Return (X, Y) of the center of cell containing provided text 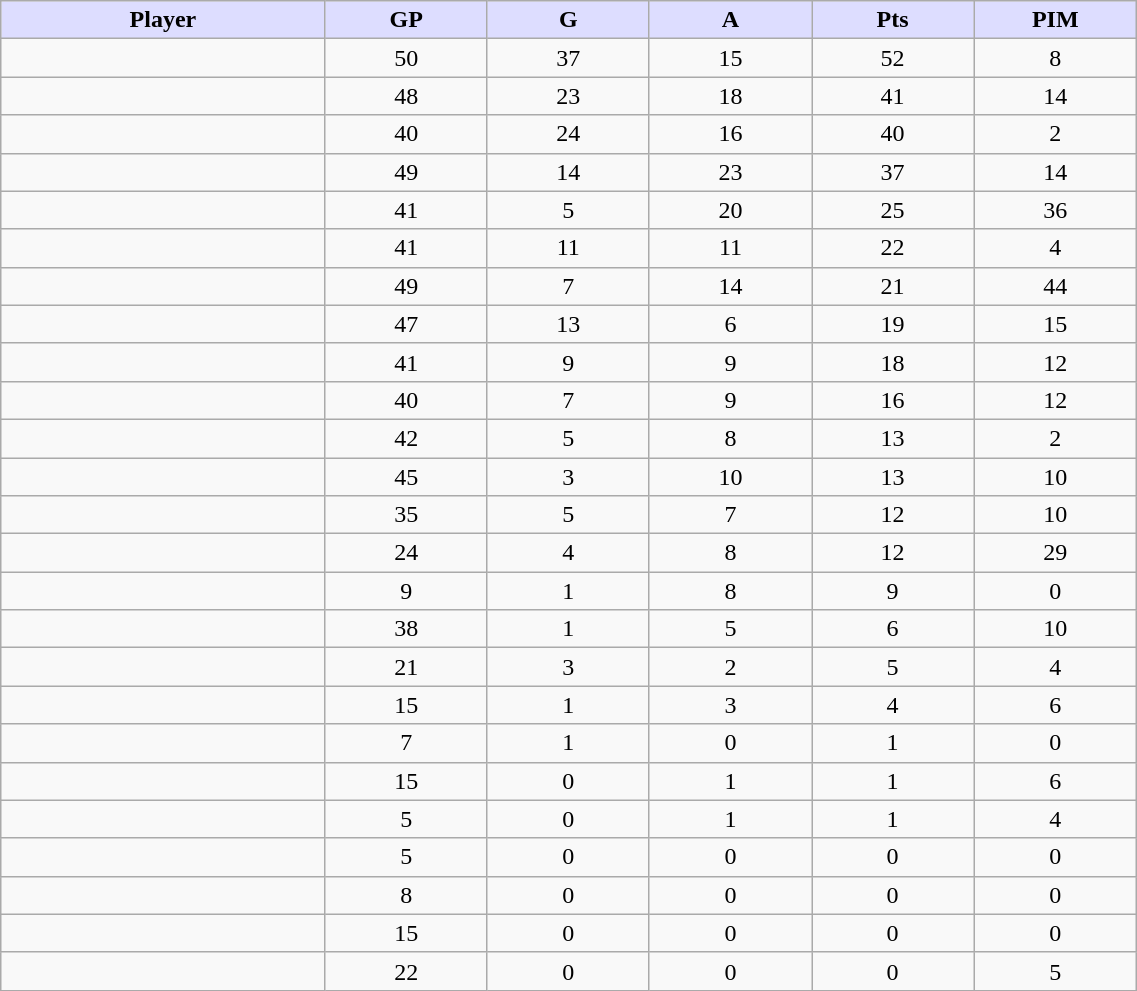
44 (1056, 286)
G (568, 20)
35 (406, 515)
47 (406, 324)
29 (1056, 553)
36 (1056, 210)
19 (893, 324)
25 (893, 210)
20 (730, 210)
42 (406, 438)
Pts (893, 20)
GP (406, 20)
PIM (1056, 20)
50 (406, 58)
52 (893, 58)
38 (406, 629)
45 (406, 477)
Player (163, 20)
A (730, 20)
48 (406, 96)
